Capture the cell that displays the provided text and extract its [X, Y] central coordinate. 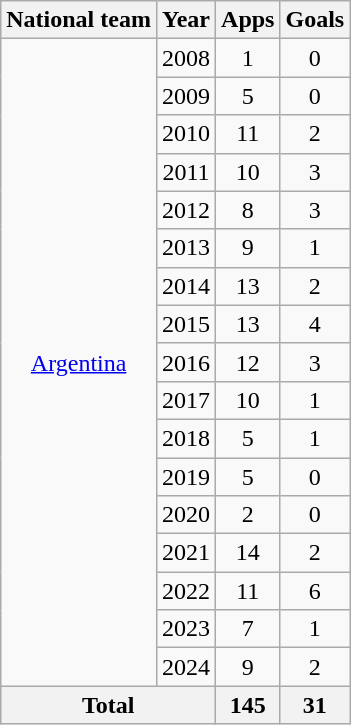
2024 [186, 667]
7 [248, 629]
2020 [186, 515]
2017 [186, 400]
2009 [186, 96]
Year [186, 20]
6 [315, 591]
4 [315, 324]
2011 [186, 172]
2010 [186, 134]
2019 [186, 477]
2008 [186, 58]
Argentina [79, 362]
2021 [186, 553]
14 [248, 553]
2014 [186, 286]
2015 [186, 324]
2022 [186, 591]
31 [315, 705]
2018 [186, 438]
8 [248, 210]
National team [79, 20]
2023 [186, 629]
12 [248, 362]
2013 [186, 248]
Apps [248, 20]
Goals [315, 20]
2012 [186, 210]
2016 [186, 362]
145 [248, 705]
Total [108, 705]
